Find where the given text appears and provide that cell's center as (X, Y) coordinate. 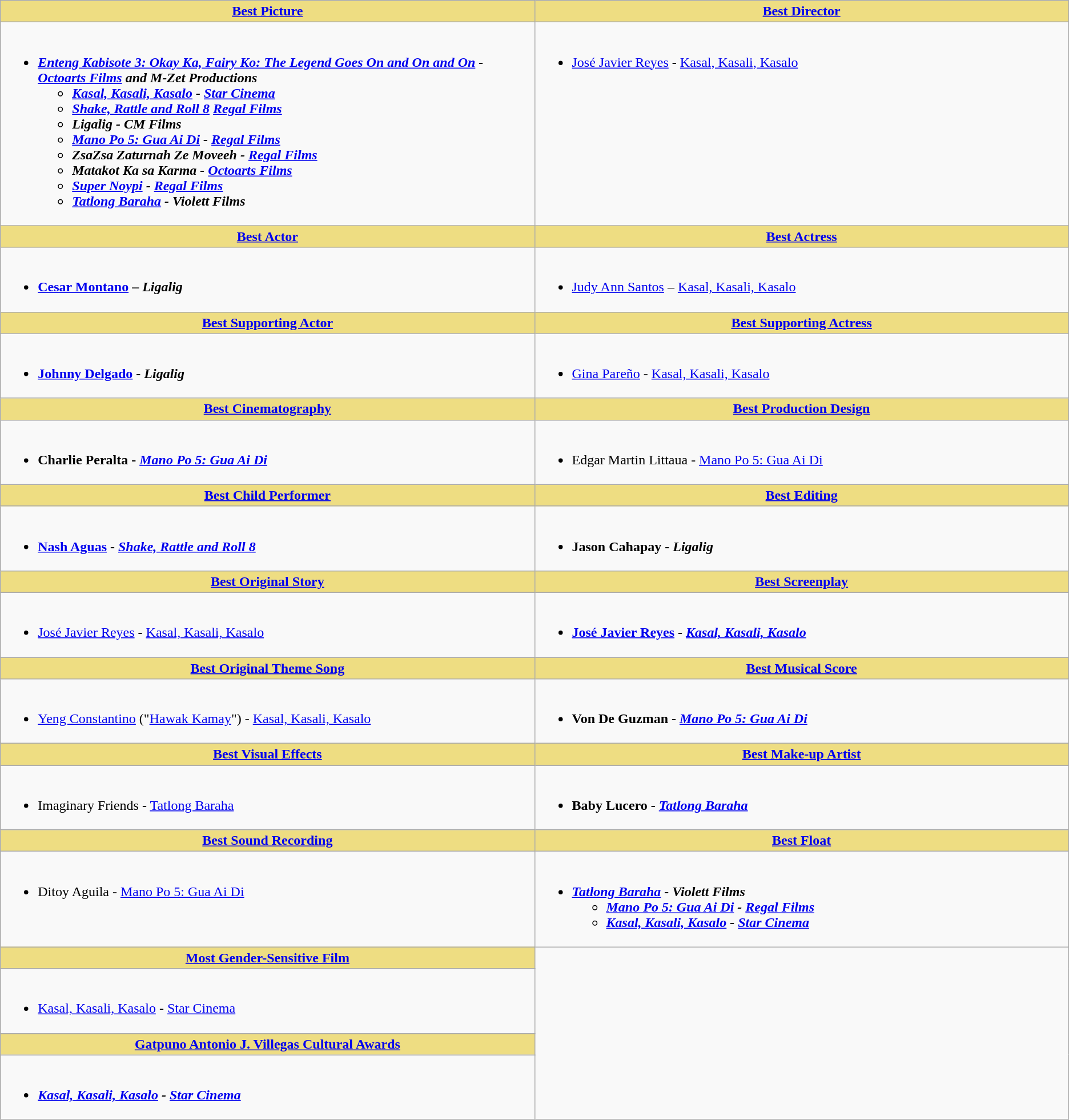
Nash Aguas - Shake, Rattle and Roll 8 (267, 538)
Gatpuno Antonio J. Villegas Cultural Awards (267, 1044)
Best Supporting Actress (802, 323)
Best Musical Score (802, 668)
Baby Lucero - Tatlong Baraha (802, 797)
Best Child Performer (267, 495)
Edgar Martin Littaua - Mano Po 5: Gua Ai Di (802, 452)
Best Screenplay (802, 581)
Best Float (802, 841)
Gina Pareño - Kasal, Kasali, Kasalo (802, 366)
Best Visual Effects (267, 754)
Best Original Story (267, 581)
Best Production Design (802, 409)
Best Make-up Artist (802, 754)
Tatlong Baraha - Violett FilmsMano Po 5: Gua Ai Di - Regal Films Kasal, Kasali, Kasalo - Star Cinema (802, 899)
Most Gender-Sensitive Film (267, 958)
Judy Ann Santos – Kasal, Kasali, Kasalo (802, 280)
Best Sound Recording (267, 841)
Best Cinematography (267, 409)
Ditoy Aguila - Mano Po 5: Gua Ai Di (267, 899)
Best Supporting Actor (267, 323)
Best Original Theme Song (267, 668)
Best Picture (267, 11)
Cesar Montano – Ligalig (267, 280)
Imaginary Friends - Tatlong Baraha (267, 797)
Yeng Constantino ("Hawak Kamay") - Kasal, Kasali, Kasalo (267, 712)
Best Editing (802, 495)
Johnny Delgado - Ligalig (267, 366)
Jason Cahapay - Ligalig (802, 538)
Best Actor (267, 236)
Best Director (802, 11)
Best Actress (802, 236)
Von De Guzman - Mano Po 5: Gua Ai Di (802, 712)
Charlie Peralta - Mano Po 5: Gua Ai Di (267, 452)
